Capture the cell that displays the provided text and extract its [X, Y] central coordinate. 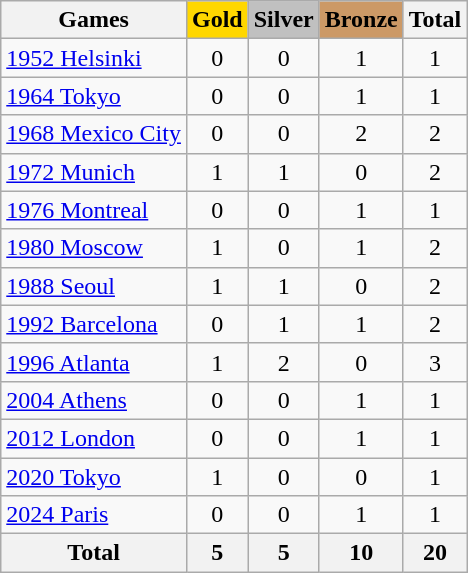
Gold [217, 20]
2004 Athens [94, 400]
1952 Helsinki [94, 58]
1972 Munich [94, 172]
Games [94, 20]
2024 Paris [94, 515]
1992 Barcelona [94, 324]
1964 Tokyo [94, 96]
1996 Atlanta [94, 362]
3 [435, 362]
10 [361, 553]
1988 Seoul [94, 286]
Silver [284, 20]
Bronze [361, 20]
2012 London [94, 438]
1976 Montreal [94, 210]
2020 Tokyo [94, 477]
1980 Moscow [94, 248]
1968 Mexico City [94, 134]
20 [435, 553]
